Output the [x, y] coordinate of the center of the cell containing the given text.  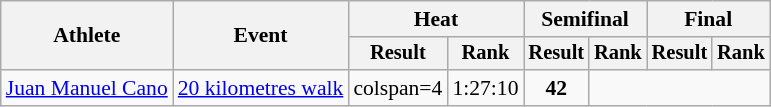
1:27:10 [485, 88]
Final [708, 19]
42 [557, 88]
Heat [436, 19]
Semifinal [586, 19]
Event [261, 36]
Juan Manuel Cano [87, 88]
colspan=4 [398, 88]
Athlete [87, 36]
20 kilometres walk [261, 88]
